Find where the given text appears and provide that cell's center as (x, y) coordinate. 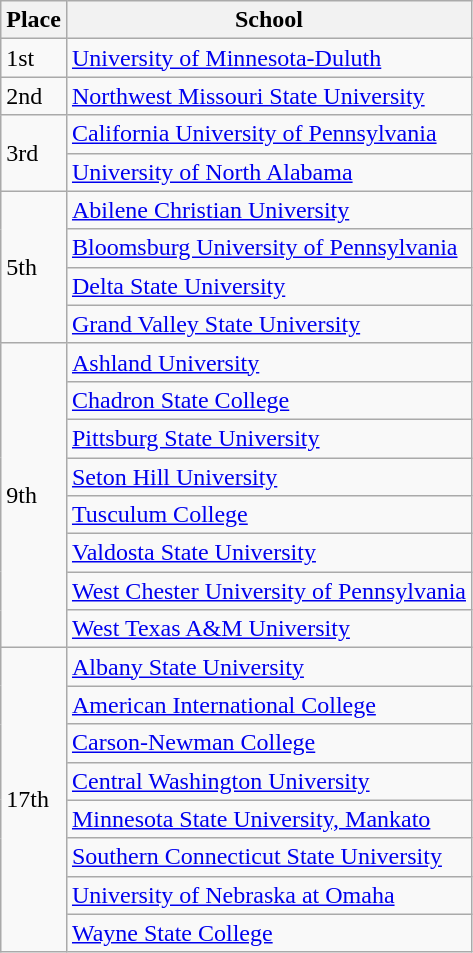
Abilene Christian University (268, 210)
Carson-Newman College (268, 743)
Valdosta State University (268, 553)
West Texas A&M University (268, 629)
School (268, 20)
1st (34, 58)
Albany State University (268, 667)
Grand Valley State University (268, 324)
Pittsburg State University (268, 438)
Southern Connecticut State University (268, 857)
University of Minnesota-Duluth (268, 58)
9th (34, 495)
Northwest Missouri State University (268, 96)
Seton Hill University (268, 477)
California University of Pennsylvania (268, 134)
University of North Alabama (268, 172)
Ashland University (268, 362)
2nd (34, 96)
3rd (34, 153)
Place (34, 20)
Chadron State College (268, 400)
Tusculum College (268, 515)
Central Washington University (268, 781)
Minnesota State University, Mankato (268, 819)
17th (34, 800)
Bloomsburg University of Pennsylvania (268, 248)
American International College (268, 705)
West Chester University of Pennsylvania (268, 591)
Delta State University (268, 286)
5th (34, 267)
University of Nebraska at Omaha (268, 895)
Wayne State College (268, 933)
